Output the (X, Y) coordinate of the center of the cell containing the given text.  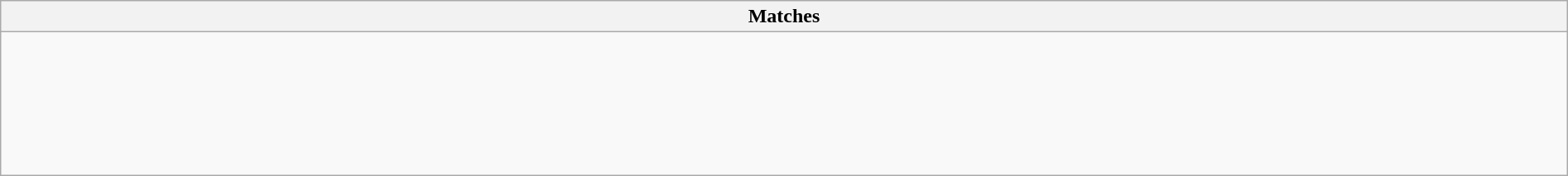
Matches (784, 17)
